Scan for the cell matching the given text and deliver its (X, Y) coordinate at center. 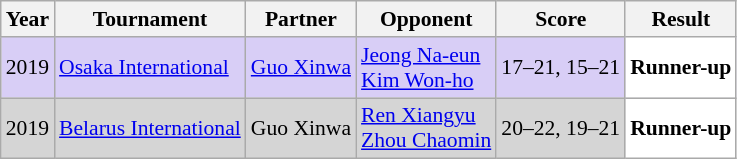
Score (560, 19)
Year (28, 19)
Result (680, 19)
Jeong Na-eun Kim Won-ho (426, 68)
Osaka International (150, 68)
Tournament (150, 19)
Belarus International (150, 128)
20–22, 19–21 (560, 128)
17–21, 15–21 (560, 68)
Opponent (426, 19)
Partner (301, 19)
Ren Xiangyu Zhou Chaomin (426, 128)
